Identify which cell holds the provided text, then report its [X, Y] central coordinate. 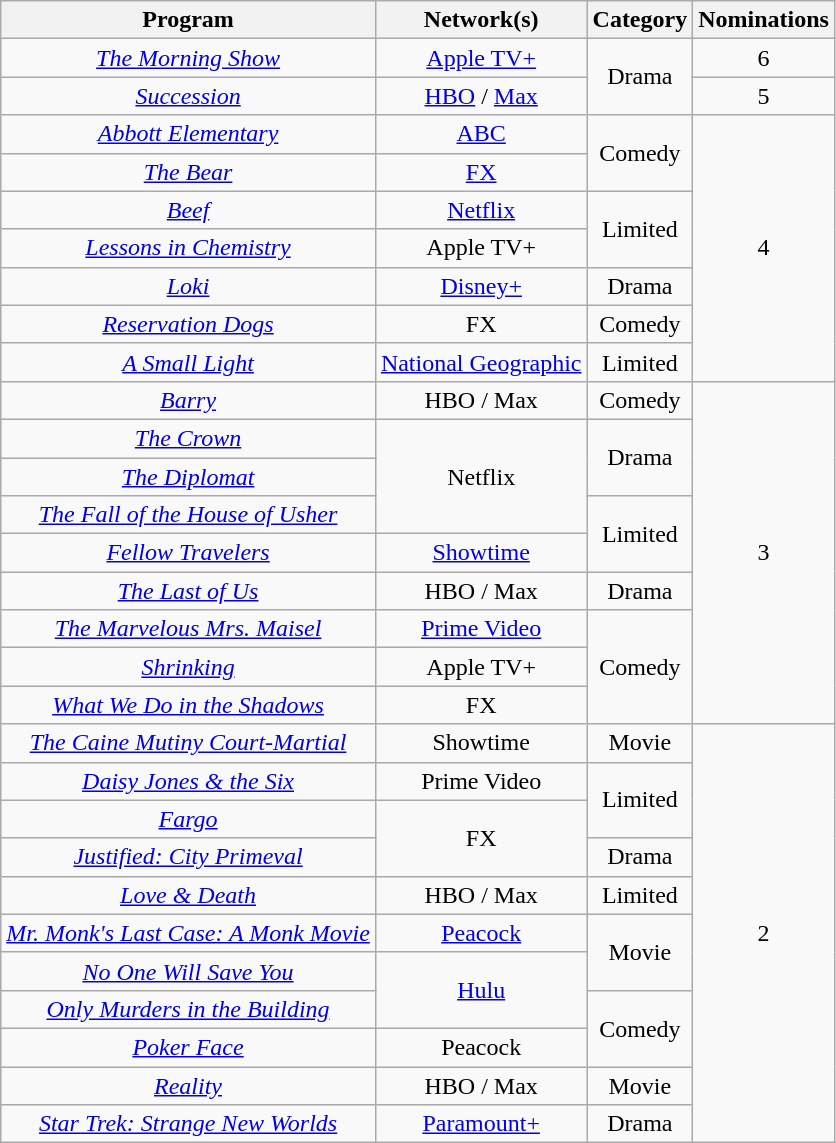
The Caine Mutiny Court-Martial [188, 743]
Daisy Jones & the Six [188, 781]
Network(s) [481, 20]
Hulu [481, 990]
Only Murders in the Building [188, 1009]
National Geographic [481, 362]
3 [764, 552]
The Morning Show [188, 58]
Reality [188, 1085]
Abbott Elementary [188, 134]
Reservation Dogs [188, 324]
The Last of Us [188, 591]
ABC [481, 134]
Love & Death [188, 895]
Mr. Monk's Last Case: A Monk Movie [188, 933]
The Crown [188, 438]
Lessons in Chemistry [188, 248]
Poker Face [188, 1047]
The Marvelous Mrs. Maisel [188, 629]
A Small Light [188, 362]
5 [764, 96]
6 [764, 58]
No One Will Save You [188, 971]
Category [640, 20]
The Diplomat [188, 477]
Fargo [188, 819]
Shrinking [188, 667]
Succession [188, 96]
Disney+ [481, 286]
2 [764, 934]
Nominations [764, 20]
Beef [188, 210]
Star Trek: Strange New Worlds [188, 1124]
The Fall of the House of Usher [188, 515]
4 [764, 248]
The Bear [188, 172]
Paramount+ [481, 1124]
Fellow Travelers [188, 553]
Justified: City Primeval [188, 857]
Barry [188, 400]
Loki [188, 286]
Program [188, 20]
What We Do in the Shadows [188, 705]
